Extract the [X, Y] coordinate from the center of the cell holding the provided text.  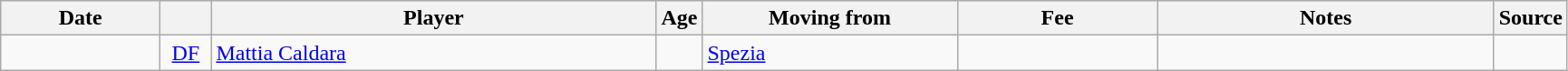
Mattia Caldara [433, 53]
Age [680, 18]
Player [433, 18]
Fee [1057, 18]
Source [1530, 18]
DF [186, 53]
Date [81, 18]
Moving from [830, 18]
Notes [1325, 18]
Spezia [830, 53]
